Scan for the cell matching the given text and deliver its (X, Y) coordinate at center. 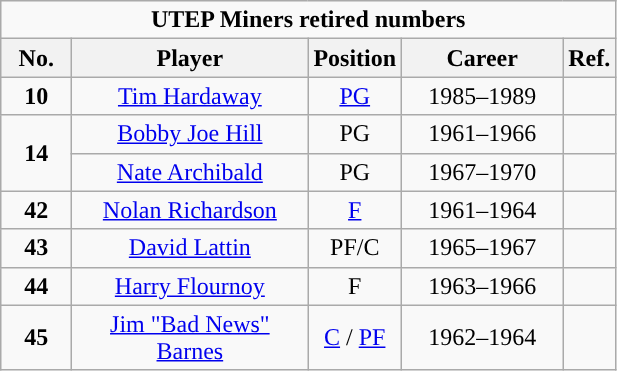
1985–1989 (482, 96)
43 (36, 248)
UTEP Miners retired numbers (308, 20)
Player (190, 58)
1961–1966 (482, 134)
David Lattin (190, 248)
1967–1970 (482, 172)
C / PF (355, 338)
Nolan Richardson (190, 210)
42 (36, 210)
10 (36, 96)
Position (355, 58)
Nate Archibald (190, 172)
1965–1967 (482, 248)
Ref. (590, 58)
1962–1964 (482, 338)
PF/C (355, 248)
Bobby Joe Hill (190, 134)
Tim Hardaway (190, 96)
1963–1966 (482, 286)
Jim "Bad News" Barnes (190, 338)
Harry Flournoy (190, 286)
No. (36, 58)
45 (36, 338)
Career (482, 58)
44 (36, 286)
14 (36, 153)
1961–1964 (482, 210)
